Scan for the cell matching the given text and deliver its (x, y) coordinate at center. 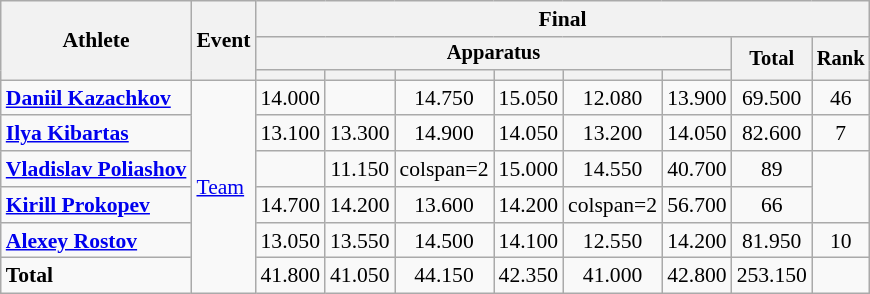
14.000 (290, 98)
66 (772, 205)
Daniil Kazachkov (96, 98)
41.050 (360, 276)
Ilya Kibartas (96, 134)
81.950 (772, 241)
Athlete (96, 40)
Rank (841, 58)
14.100 (528, 241)
13.600 (444, 205)
42.800 (696, 276)
13.300 (360, 134)
41.800 (290, 276)
13.900 (696, 98)
14.500 (444, 241)
11.150 (360, 169)
13.050 (290, 241)
89 (772, 169)
14.900 (444, 134)
Event (223, 40)
13.100 (290, 134)
12.080 (612, 98)
41.000 (612, 276)
Vladislav Poliashov (96, 169)
Apparatus (494, 54)
12.550 (612, 241)
40.700 (696, 169)
15.000 (528, 169)
82.600 (772, 134)
15.050 (528, 98)
42.350 (528, 276)
Final (563, 19)
Team (223, 187)
10 (841, 241)
253.150 (772, 276)
14.550 (612, 169)
Kirill Prokopev (96, 205)
Alexey Rostov (96, 241)
13.200 (612, 134)
44.150 (444, 276)
69.500 (772, 98)
14.700 (290, 205)
56.700 (696, 205)
7 (841, 134)
13.550 (360, 241)
46 (841, 98)
14.750 (444, 98)
